Determine the [X, Y] coordinate at the center of the cell enclosing the given text.  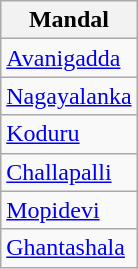
Koduru [69, 134]
Ghantashala [69, 248]
Mandal [69, 20]
Avanigadda [69, 58]
Challapalli [69, 172]
Nagayalanka [69, 96]
Mopidevi [69, 210]
